Output the (X, Y) coordinate of the center of the cell containing the given text.  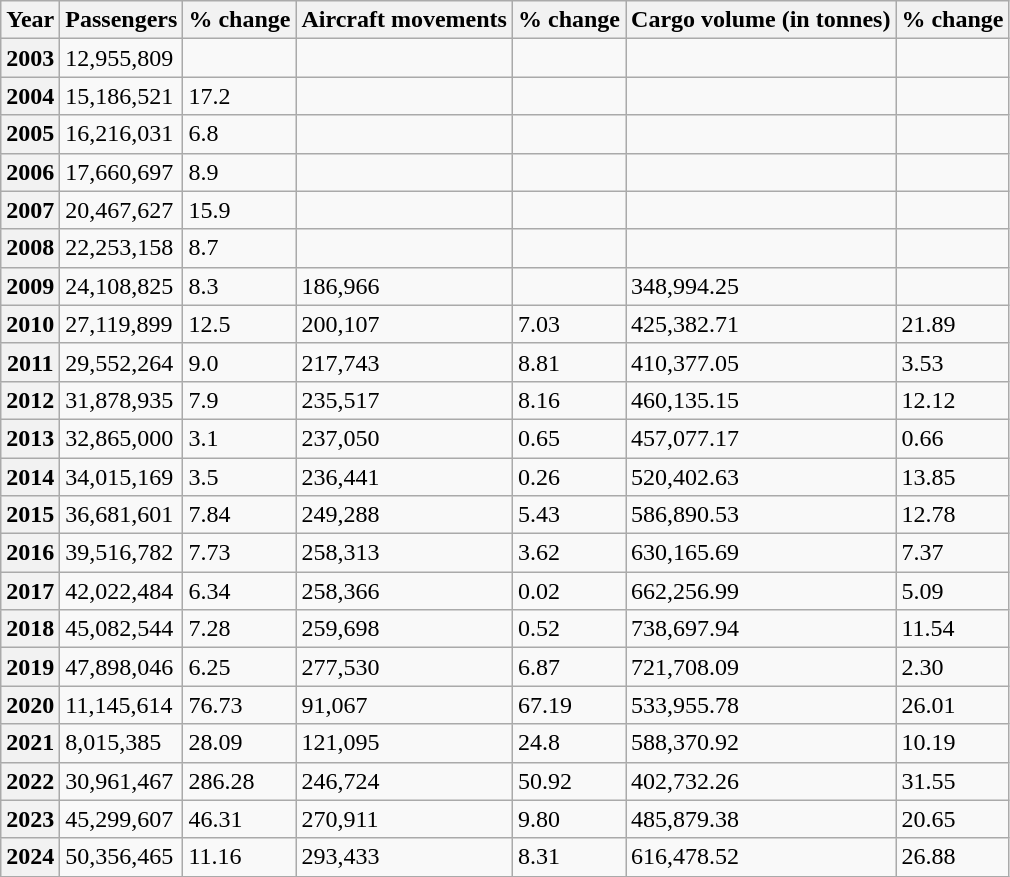
460,135.15 (761, 400)
258,366 (404, 591)
457,077.17 (761, 438)
2018 (30, 629)
2010 (30, 324)
Passengers (122, 20)
20.65 (952, 819)
2021 (30, 743)
7.37 (952, 553)
15,186,521 (122, 96)
17,660,697 (122, 172)
17.2 (240, 96)
76.73 (240, 705)
425,382.71 (761, 324)
22,253,158 (122, 248)
5.43 (568, 515)
348,994.25 (761, 286)
9.80 (568, 819)
45,299,607 (122, 819)
7.28 (240, 629)
3.53 (952, 362)
11.54 (952, 629)
2015 (30, 515)
2011 (30, 362)
533,955.78 (761, 705)
Cargo volume (in tonnes) (761, 20)
8.31 (568, 857)
11.16 (240, 857)
121,095 (404, 743)
42,022,484 (122, 591)
270,911 (404, 819)
186,966 (404, 286)
6.8 (240, 134)
31.55 (952, 781)
12.78 (952, 515)
2007 (30, 210)
50,356,465 (122, 857)
26.88 (952, 857)
616,478.52 (761, 857)
286.28 (240, 781)
24,108,825 (122, 286)
410,377.05 (761, 362)
2003 (30, 58)
738,697.94 (761, 629)
47,898,046 (122, 667)
7.03 (568, 324)
3.1 (240, 438)
5.09 (952, 591)
7.73 (240, 553)
12.12 (952, 400)
8.16 (568, 400)
258,313 (404, 553)
28.09 (240, 743)
2013 (30, 438)
2024 (30, 857)
8.3 (240, 286)
6.87 (568, 667)
3.62 (568, 553)
31,878,935 (122, 400)
217,743 (404, 362)
0.02 (568, 591)
402,732.26 (761, 781)
0.65 (568, 438)
8.81 (568, 362)
91,067 (404, 705)
15.9 (240, 210)
259,698 (404, 629)
27,119,899 (122, 324)
6.25 (240, 667)
662,256.99 (761, 591)
2005 (30, 134)
2020 (30, 705)
29,552,264 (122, 362)
8,015,385 (122, 743)
12,955,809 (122, 58)
630,165.69 (761, 553)
9.0 (240, 362)
6.34 (240, 591)
30,961,467 (122, 781)
Aircraft movements (404, 20)
2012 (30, 400)
67.19 (568, 705)
235,517 (404, 400)
12.5 (240, 324)
8.7 (240, 248)
2023 (30, 819)
39,516,782 (122, 553)
721,708.09 (761, 667)
237,050 (404, 438)
246,724 (404, 781)
2006 (30, 172)
520,402.63 (761, 477)
3.5 (240, 477)
2008 (30, 248)
24.8 (568, 743)
20,467,627 (122, 210)
45,082,544 (122, 629)
50.92 (568, 781)
277,530 (404, 667)
16,216,031 (122, 134)
7.9 (240, 400)
46.31 (240, 819)
10.19 (952, 743)
200,107 (404, 324)
2.30 (952, 667)
293,433 (404, 857)
13.85 (952, 477)
2009 (30, 286)
485,879.38 (761, 819)
588,370.92 (761, 743)
32,865,000 (122, 438)
21.89 (952, 324)
2016 (30, 553)
2017 (30, 591)
2019 (30, 667)
586,890.53 (761, 515)
34,015,169 (122, 477)
7.84 (240, 515)
11,145,614 (122, 705)
0.66 (952, 438)
8.9 (240, 172)
2014 (30, 477)
236,441 (404, 477)
26.01 (952, 705)
36,681,601 (122, 515)
249,288 (404, 515)
2022 (30, 781)
0.26 (568, 477)
2004 (30, 96)
0.52 (568, 629)
Year (30, 20)
